Provide the [X, Y] coordinate of the cell's center where the given text is located.  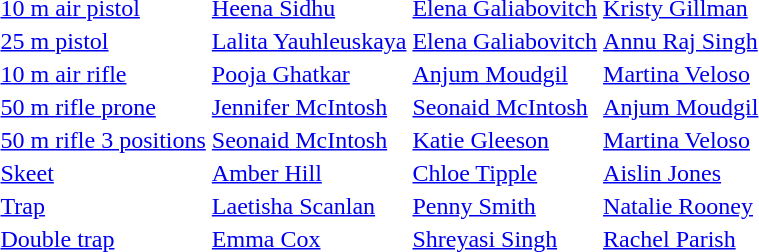
Chloe Tipple [505, 173]
Elena Galiabovitch [505, 41]
Amber Hill [309, 173]
Lalita Yauhleuskaya [309, 41]
Katie Gleeson [505, 140]
Penny Smith [505, 206]
Anjum Moudgil [505, 74]
Jennifer McIntosh [309, 107]
Laetisha Scanlan [309, 206]
Pooja Ghatkar [309, 74]
